Extract the (x, y) coordinate from the center of the cell holding the provided text.  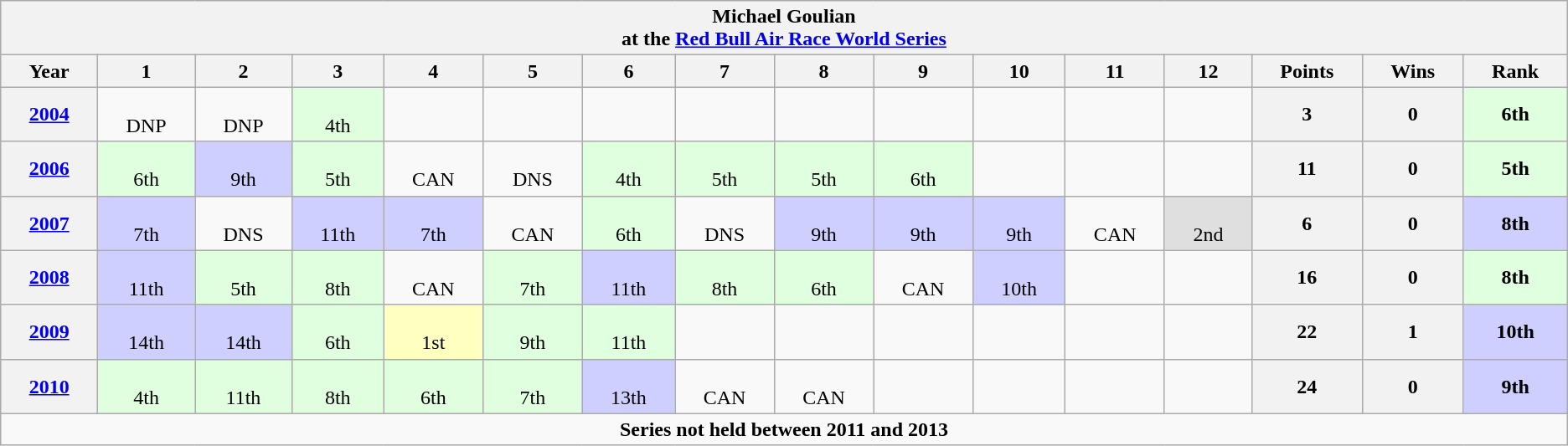
2010 (49, 387)
2009 (49, 331)
2007 (49, 223)
Michael Goulianat the Red Bull Air Race World Series (784, 28)
12 (1208, 71)
7 (725, 71)
2004 (49, 114)
9 (923, 71)
16 (1307, 278)
22 (1307, 331)
2008 (49, 278)
4 (434, 71)
2nd (1208, 223)
10 (1019, 71)
Points (1307, 71)
2 (244, 71)
8 (824, 71)
1st (434, 331)
Series not held between 2011 and 2013 (784, 429)
Wins (1412, 71)
24 (1307, 387)
Year (49, 71)
5 (533, 71)
2006 (49, 169)
Rank (1515, 71)
13th (628, 387)
